Search for the cell housing the specified text and yield its [X, Y] center coordinate. 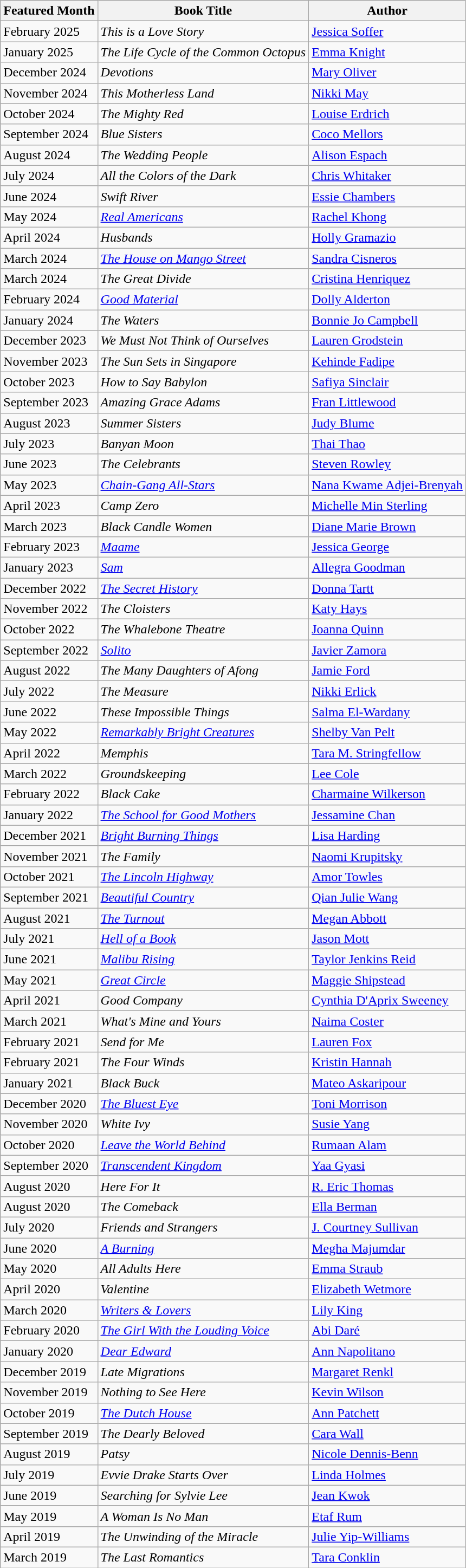
This Motherless Land [203, 93]
The Waters [203, 320]
Cynthia D'Aprix Sweeney [387, 1001]
The Bluest Eye [203, 1104]
Great Circle [203, 980]
Ann Napolitano [387, 1351]
September 2023 [49, 403]
The House on Mango Street [203, 258]
Memphis [203, 753]
Kevin Wilson [387, 1392]
Bright Burning Things [203, 835]
April 2021 [49, 1001]
Maggie Shipstead [387, 980]
May 2021 [49, 980]
Susie Yang [387, 1124]
Kristin Hannah [387, 1062]
The Comeback [203, 1207]
Alison Espach [387, 155]
Lee Cole [387, 774]
Lily King [387, 1310]
Book Title [203, 11]
October 2022 [49, 630]
Malibu Rising [203, 960]
July 2019 [49, 1475]
Tara M. Stringfellow [387, 753]
January 2023 [49, 567]
Good Material [203, 300]
March 2021 [49, 1021]
February 2025 [49, 31]
Lauren Fox [387, 1042]
March 2023 [49, 526]
Nicole Dennis-Benn [387, 1454]
November 2021 [49, 856]
November 2019 [49, 1392]
Real Americans [203, 217]
The Last Romantics [203, 1557]
Rumaan Alam [387, 1145]
October 2020 [49, 1145]
Valentine [203, 1290]
February 2022 [49, 794]
Solito [203, 650]
Summer Sisters [203, 423]
Judy Blume [387, 423]
Ella Berman [387, 1207]
The Mighty Red [203, 114]
Coco Mellors [387, 134]
April 2019 [49, 1537]
Margaret Renkl [387, 1372]
The Whalebone Theatre [203, 630]
Essie Chambers [387, 196]
Steven Rowley [387, 464]
Cristina Henriquez [387, 279]
Mary Oliver [387, 73]
Megan Abbott [387, 918]
April 2022 [49, 753]
Writers & Lovers [203, 1310]
We Must Not Think of Ourselves [203, 341]
Cara Wall [387, 1434]
Devotions [203, 73]
January 2020 [49, 1351]
Salma El-Wardany [387, 712]
Mateo Askaripour [387, 1083]
A Burning [203, 1248]
Hell of a Book [203, 939]
June 2023 [49, 464]
The Family [203, 856]
Amazing Grace Adams [203, 403]
August 2019 [49, 1454]
Lauren Grodstein [387, 341]
August 2022 [49, 671]
Banyan Moon [203, 444]
Nikki May [387, 93]
The Life Cycle of the Common Octopus [203, 52]
Bonnie Jo Campbell [387, 320]
February 2023 [49, 547]
Chain-Gang All-Stars [203, 485]
March 2022 [49, 774]
June 2024 [49, 196]
Charmaine Wilkerson [387, 794]
Featured Month [49, 11]
Naomi Krupitsky [387, 856]
November 2022 [49, 609]
May 2024 [49, 217]
January 2022 [49, 815]
May 2020 [49, 1269]
Elizabeth Wetmore [387, 1290]
August 2023 [49, 423]
Qian Julie Wang [387, 897]
October 2021 [49, 877]
June 2019 [49, 1495]
Thai Thao [387, 444]
July 2024 [49, 176]
Send for Me [203, 1042]
July 2020 [49, 1227]
The Lincoln Highway [203, 877]
October 2019 [49, 1413]
Black Cake [203, 794]
Author [387, 11]
February 2020 [49, 1331]
Sandra Cisneros [387, 258]
Kehinde Fadipe [387, 361]
November 2023 [49, 361]
June 2022 [49, 712]
May 2022 [49, 733]
February 2024 [49, 300]
Jamie Ford [387, 671]
Toni Morrison [387, 1104]
Shelby Van Pelt [387, 733]
Jessica Soffer [387, 31]
The Wedding People [203, 155]
Rachel Khong [387, 217]
The Celebrants [203, 464]
How to Say Babylon [203, 382]
Jason Mott [387, 939]
Donna Tartt [387, 588]
Patsy [203, 1454]
December 2021 [49, 835]
Nikki Erlick [387, 691]
Ann Patchett [387, 1413]
Jessica George [387, 547]
Chris Whitaker [387, 176]
November 2020 [49, 1124]
June 2021 [49, 960]
July 2022 [49, 691]
Camp Zero [203, 506]
Emma Knight [387, 52]
Emma Straub [387, 1269]
Megha Majumdar [387, 1248]
Transcendent Kingdom [203, 1165]
Diane Marie Brown [387, 526]
Friends and Strangers [203, 1227]
Here For It [203, 1186]
September 2024 [49, 134]
The Turnout [203, 918]
Remarkably Bright Creatures [203, 733]
September 2021 [49, 897]
A Woman Is No Man [203, 1516]
Tara Conklin [387, 1557]
October 2024 [49, 114]
Jean Kwok [387, 1495]
The Girl With the Louding Voice [203, 1331]
All the Colors of the Dark [203, 176]
The Dearly Beloved [203, 1434]
Linda Holmes [387, 1475]
Nothing to See Here [203, 1392]
Naima Coster [387, 1021]
Searching for Sylvie Lee [203, 1495]
Allegra Goodman [387, 567]
Dear Edward [203, 1351]
August 2024 [49, 155]
The Great Divide [203, 279]
Michelle Min Sterling [387, 506]
November 2024 [49, 93]
Safiya Sinclair [387, 382]
April 2023 [49, 506]
December 2024 [49, 73]
May 2019 [49, 1516]
Swift River [203, 196]
Jessamine Chan [387, 815]
April 2020 [49, 1290]
The Cloisters [203, 609]
September 2019 [49, 1434]
Groundskeeping [203, 774]
August 2021 [49, 918]
Lisa Harding [387, 835]
Sam [203, 567]
Yaa Gyasi [387, 1165]
Black Buck [203, 1083]
Good Company [203, 1001]
December 2020 [49, 1104]
September 2020 [49, 1165]
Dolly Alderton [387, 300]
March 2020 [49, 1310]
December 2022 [49, 588]
Leave the World Behind [203, 1145]
Louise Erdrich [387, 114]
The Many Daughters of Afong [203, 671]
These Impossible Things [203, 712]
Etaf Rum [387, 1516]
Abi Daré [387, 1331]
Nana Kwame Adjei-Brenyah [387, 485]
April 2024 [49, 237]
Amor Towles [387, 877]
June 2020 [49, 1248]
The Secret History [203, 588]
The Four Winds [203, 1062]
White Ivy [203, 1124]
Maame [203, 547]
Katy Hays [387, 609]
January 2021 [49, 1083]
September 2022 [49, 650]
Late Migrations [203, 1372]
Javier Zamora [387, 650]
July 2021 [49, 939]
Evvie Drake Starts Over [203, 1475]
All Adults Here [203, 1269]
December 2019 [49, 1372]
December 2023 [49, 341]
Blue Sisters [203, 134]
What's Mine and Yours [203, 1021]
March 2019 [49, 1557]
October 2023 [49, 382]
Black Candle Women [203, 526]
Joanna Quinn [387, 630]
Husbands [203, 237]
Taylor Jenkins Reid [387, 960]
January 2024 [49, 320]
J. Courtney Sullivan [387, 1227]
The Unwinding of the Miracle [203, 1537]
May 2023 [49, 485]
Julie Yip-Williams [387, 1537]
The School for Good Mothers [203, 815]
The Dutch House [203, 1413]
January 2025 [49, 52]
Beautiful Country [203, 897]
Holly Gramazio [387, 237]
Fran Littlewood [387, 403]
This is a Love Story [203, 31]
The Measure [203, 691]
July 2023 [49, 444]
R. Eric Thomas [387, 1186]
The Sun Sets in Singapore [203, 361]
